Search for the cell housing the specified text and yield its (x, y) center coordinate. 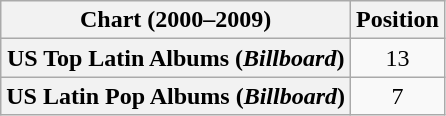
7 (398, 96)
Position (398, 20)
US Latin Pop Albums (Billboard) (176, 96)
US Top Latin Albums (Billboard) (176, 58)
Chart (2000–2009) (176, 20)
13 (398, 58)
